Capture the cell that displays the provided text and extract its [x, y] central coordinate. 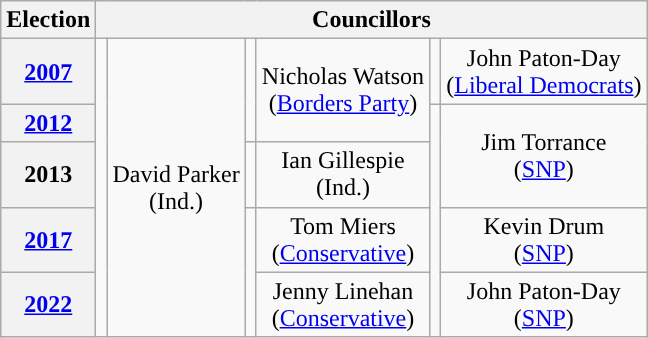
David Parker(Ind.) [176, 188]
2017 [48, 240]
2022 [48, 304]
2007 [48, 72]
Tom Miers(Conservative) [342, 240]
Jim Torrance(SNP) [544, 156]
Nicholas Watson(Borders Party) [342, 90]
2012 [48, 123]
Jenny Linehan(Conservative) [342, 304]
Kevin Drum(SNP) [544, 240]
John Paton-Day(SNP) [544, 304]
Councillors [372, 20]
John Paton-Day(Liberal Democrats) [544, 72]
Ian Gillespie(Ind.) [342, 174]
Election [48, 20]
2013 [48, 174]
